Output the [X, Y] coordinate of the center of the cell containing the given text.  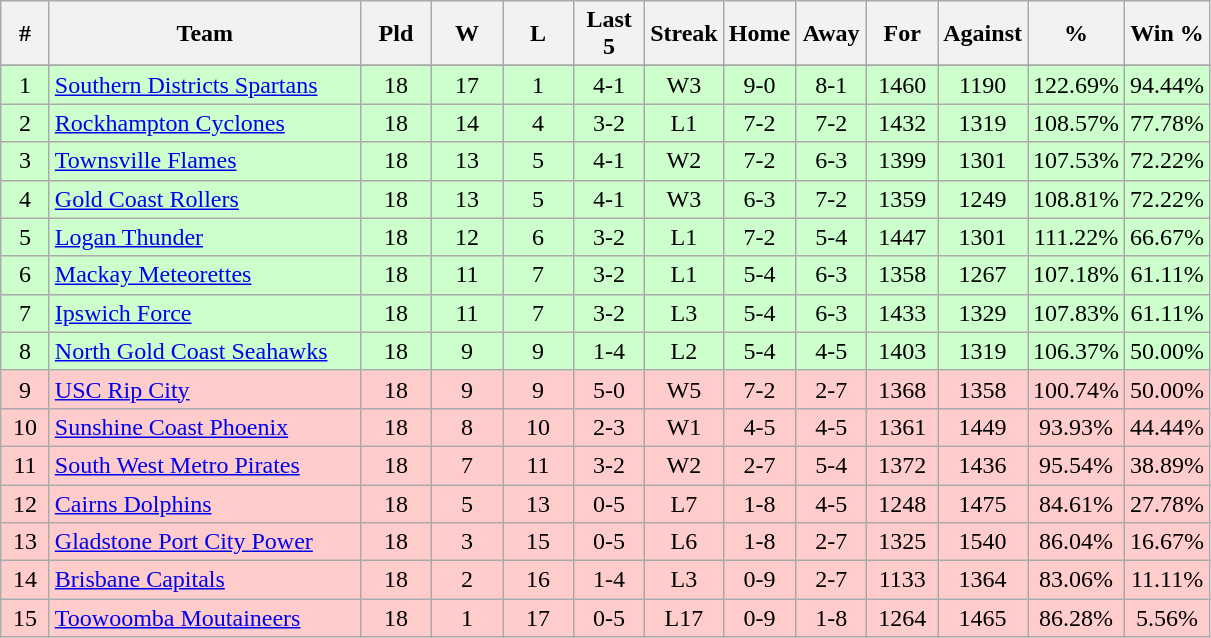
North Gold Coast Seahawks [204, 351]
Pld [396, 34]
1368 [902, 389]
100.74% [1076, 389]
86.04% [1076, 542]
38.89% [1168, 465]
66.67% [1168, 237]
107.83% [1076, 313]
% [1076, 34]
83.06% [1076, 580]
1329 [983, 313]
16 [538, 580]
W [466, 34]
Brisbane Capitals [204, 580]
77.78% [1168, 123]
1372 [902, 465]
1361 [902, 427]
W1 [684, 427]
Sunshine Coast Phoenix [204, 427]
Last 5 [610, 34]
1248 [902, 503]
L [538, 34]
L6 [684, 542]
1267 [983, 275]
95.54% [1076, 465]
107.18% [1076, 275]
L17 [684, 618]
9-0 [759, 85]
5-0 [610, 389]
Ipswich Force [204, 313]
Streak [684, 34]
1433 [902, 313]
111.22% [1076, 237]
L7 [684, 503]
122.69% [1076, 85]
1133 [902, 580]
USC Rip City [204, 389]
Southern Districts Spartans [204, 85]
Gladstone Port City Power [204, 542]
107.53% [1076, 161]
108.81% [1076, 199]
1325 [902, 542]
94.44% [1168, 85]
1436 [983, 465]
South West Metro Pirates [204, 465]
93.93% [1076, 427]
1249 [983, 199]
Mackay Meteorettes [204, 275]
Logan Thunder [204, 237]
Away [832, 34]
1364 [983, 580]
Win % [1168, 34]
2-3 [610, 427]
1460 [902, 85]
44.44% [1168, 427]
11.11% [1168, 580]
16.67% [1168, 542]
Team [204, 34]
106.37% [1076, 351]
1432 [902, 123]
1399 [902, 161]
84.61% [1076, 503]
1264 [902, 618]
W5 [684, 389]
1449 [983, 427]
1475 [983, 503]
1447 [902, 237]
Townsville Flames [204, 161]
L2 [684, 351]
Against [983, 34]
For [902, 34]
8-1 [832, 85]
1465 [983, 618]
Rockhampton Cyclones [204, 123]
Cairns Dolphins [204, 503]
108.57% [1076, 123]
1190 [983, 85]
1403 [902, 351]
Gold Coast Rollers [204, 199]
5.56% [1168, 618]
27.78% [1168, 503]
Toowoomba Moutaineers [204, 618]
86.28% [1076, 618]
1540 [983, 542]
Home [759, 34]
1359 [902, 199]
# [26, 34]
